Detect which cell encompasses the target text, then output its [x, y] center coordinate. 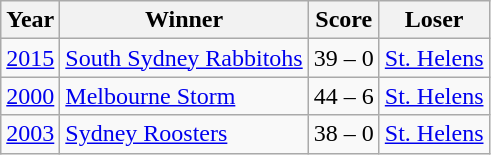
Loser [434, 20]
2000 [30, 96]
Year [30, 20]
Score [344, 20]
39 – 0 [344, 58]
Melbourne Storm [184, 96]
2003 [30, 134]
38 – 0 [344, 134]
Sydney Roosters [184, 134]
44 – 6 [344, 96]
South Sydney Rabbitohs [184, 58]
2015 [30, 58]
Winner [184, 20]
